Output the [X, Y] coordinate of the center of the cell containing the given text.  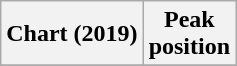
Chart (2019) [72, 34]
Peakposition [189, 34]
